Output the (x, y) coordinate of the center of the cell containing the given text.  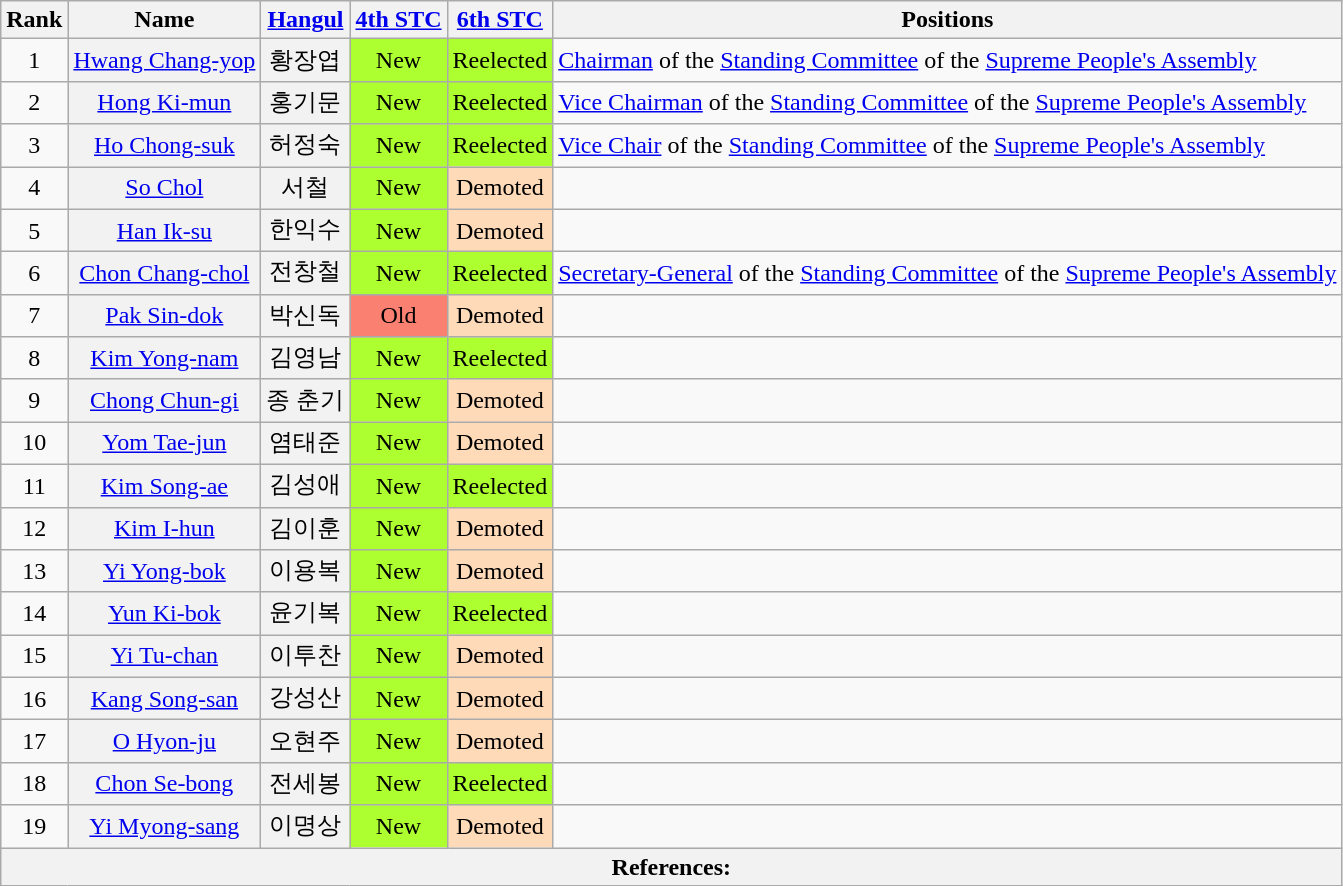
References: (672, 867)
Vice Chairman of the Standing Committee of the Supreme People's Assembly (948, 102)
허정숙 (306, 146)
17 (34, 742)
2 (34, 102)
O Hyon-ju (164, 742)
Rank (34, 20)
Chairman of the Standing Committee of the Supreme People's Assembly (948, 60)
Yi Yong-bok (164, 572)
6 (34, 274)
4 (34, 188)
Chon Se-bong (164, 784)
14 (34, 614)
10 (34, 444)
11 (34, 486)
7 (34, 316)
Secretary-General of the Standing Committee of the Supreme People's Assembly (948, 274)
Vice Chair of the Standing Committee of the Supreme People's Assembly (948, 146)
김이훈 (306, 528)
4th STC (398, 20)
15 (34, 656)
Positions (948, 20)
황장엽 (306, 60)
Name (164, 20)
Yi Tu-chan (164, 656)
김영남 (306, 358)
전세봉 (306, 784)
염태준 (306, 444)
홍기문 (306, 102)
5 (34, 230)
이투찬 (306, 656)
8 (34, 358)
12 (34, 528)
박신독 (306, 316)
3 (34, 146)
서철 (306, 188)
Kim Song-ae (164, 486)
16 (34, 698)
Yi Myong-sang (164, 826)
13 (34, 572)
Kim Yong-nam (164, 358)
Hwang Chang-yop (164, 60)
Hong Ki-mun (164, 102)
전창철 (306, 274)
오현주 (306, 742)
Hangul (306, 20)
Ho Chong-suk (164, 146)
Chon Chang-chol (164, 274)
So Chol (164, 188)
Kang Song-san (164, 698)
Old (398, 316)
9 (34, 400)
Yun Ki-bok (164, 614)
18 (34, 784)
Chong Chun-gi (164, 400)
윤기복 (306, 614)
Kim I-hun (164, 528)
Han Ik-su (164, 230)
강성산 (306, 698)
김성애 (306, 486)
1 (34, 60)
Pak Sin-dok (164, 316)
이명상 (306, 826)
Yom Tae-jun (164, 444)
6th STC (500, 20)
종 춘기 (306, 400)
한익수 (306, 230)
19 (34, 826)
이용복 (306, 572)
